Extract the (X, Y) coordinate from the center of the cell holding the provided text.  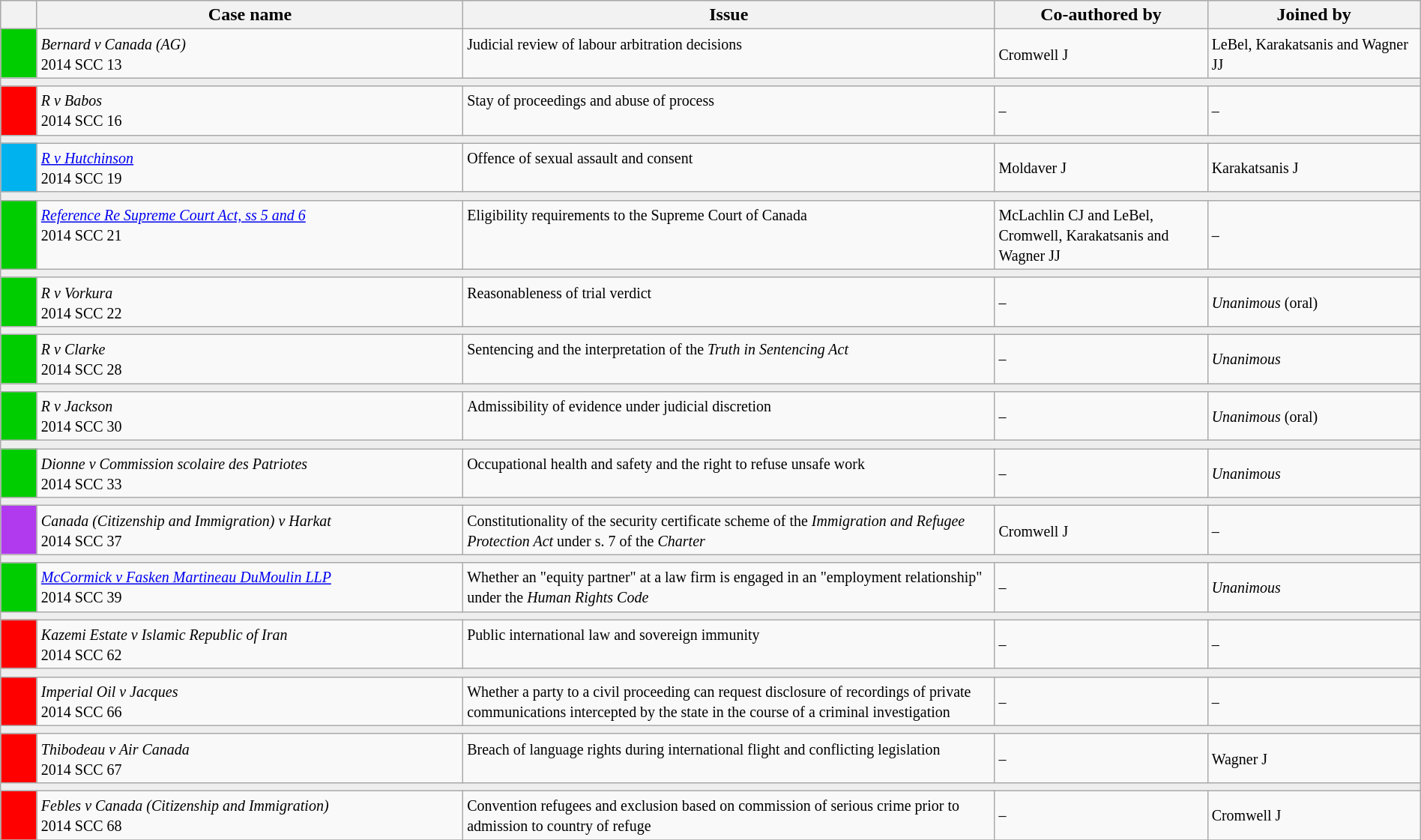
Judicial review of labour arbitration decisions (728, 54)
McLachlin CJ and LeBel, Cromwell, Karakatsanis and Wagner JJ (1101, 235)
R v Hutchinson 2014 SCC 19 (250, 168)
Thibodeau v Air Canada 2014 SCC 67 (250, 758)
Eligibility requirements to the Supreme Court of Canada (728, 235)
Reference Re Supreme Court Act, ss 5 and 6 2014 SCC 21 (250, 235)
R v Vorkura 2014 SCC 22 (250, 301)
Joined by (1314, 15)
Whether an "equity partner" at a law firm is engaged in an "employment relationship" under the Human Rights Code (728, 587)
Breach of language rights during international flight and conflicting legislation (728, 758)
Reasonableness of trial verdict (728, 301)
Occupational health and safety and the right to refuse unsafe work (728, 474)
Stay of proceedings and abuse of process (728, 111)
Sentencing and the interpretation of the Truth in Sentencing Act (728, 358)
R v Jackson 2014 SCC 30 (250, 417)
Offence of sexual assault and consent (728, 168)
Bernard v Canada (AG) 2014 SCC 13 (250, 54)
Kazemi Estate v Islamic Republic of Iran 2014 SCC 62 (250, 644)
Convention refugees and exclusion based on commission of serious crime prior to admission to country of refuge (728, 815)
Co-authored by (1101, 15)
Issue (728, 15)
Wagner J (1314, 758)
Karakatsanis J (1314, 168)
Moldaver J (1101, 168)
Febles v Canada (Citizenship and Immigration) 2014 SCC 68 (250, 815)
LeBel, Karakatsanis and Wagner JJ (1314, 54)
Dionne v Commission scolaire des Patriotes 2014 SCC 33 (250, 474)
R v Clarke 2014 SCC 28 (250, 358)
Canada (Citizenship and Immigration) v Harkat 2014 SCC 37 (250, 531)
Imperial Oil v Jacques 2014 SCC 66 (250, 701)
Public international law and sovereign immunity (728, 644)
McCormick v Fasken Martineau DuMoulin LLP 2014 SCC 39 (250, 587)
Constitutionality of the security certificate scheme of the Immigration and Refugee Protection Act under s. 7 of the Charter (728, 531)
Admissibility of evidence under judicial discretion (728, 417)
R v Babos 2014 SCC 16 (250, 111)
Case name (250, 15)
